Determine the (X, Y) coordinate at the center of the cell enclosing the given text.  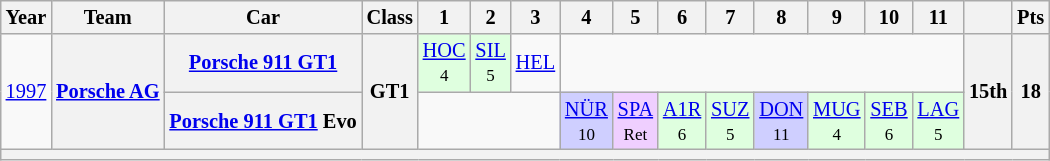
Team (108, 17)
Porsche AG (108, 92)
Class (390, 17)
2 (490, 17)
11 (938, 17)
SUZ5 (730, 121)
1997 (26, 92)
A1R6 (682, 121)
MUG4 (836, 121)
DON11 (781, 121)
7 (730, 17)
18 (1030, 92)
10 (888, 17)
5 (636, 17)
Porsche 911 GT1 Evo (262, 121)
LAG5 (938, 121)
NÜR10 (586, 121)
SIL5 (490, 63)
Pts (1030, 17)
Car (262, 17)
HEL (536, 63)
9 (836, 17)
Year (26, 17)
Porsche 911 GT1 (262, 63)
3 (536, 17)
SPARet (636, 121)
1 (444, 17)
8 (781, 17)
6 (682, 17)
15th (988, 92)
GT1 (390, 92)
HOC4 (444, 63)
SEB6 (888, 121)
4 (586, 17)
